Capture the cell that displays the provided text and extract its [X, Y] central coordinate. 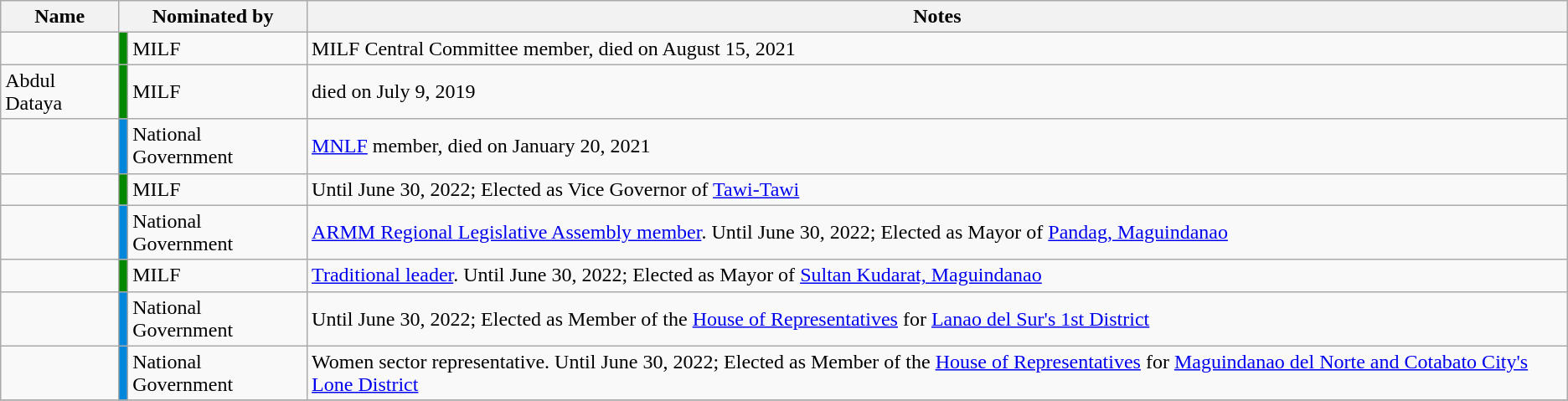
Until June 30, 2022; Elected as Vice Governor of Tawi-Tawi [938, 189]
died on July 9, 2019 [938, 92]
ARMM Regional Legislative Assembly member. Until June 30, 2022; Elected as Mayor of Pandag, Maguindanao [938, 233]
Abdul Dataya [60, 92]
MILF Central Committee member, died on August 15, 2021 [938, 49]
MNLF member, died on January 20, 2021 [938, 146]
Nominated by [213, 17]
Traditional leader. Until June 30, 2022; Elected as Mayor of Sultan Kudarat, Maguindanao [938, 275]
Name [60, 17]
Until June 30, 2022; Elected as Member of the House of Representatives for Lanao del Sur's 1st District [938, 318]
Notes [938, 17]
